Search for the cell housing the specified text and yield its [x, y] center coordinate. 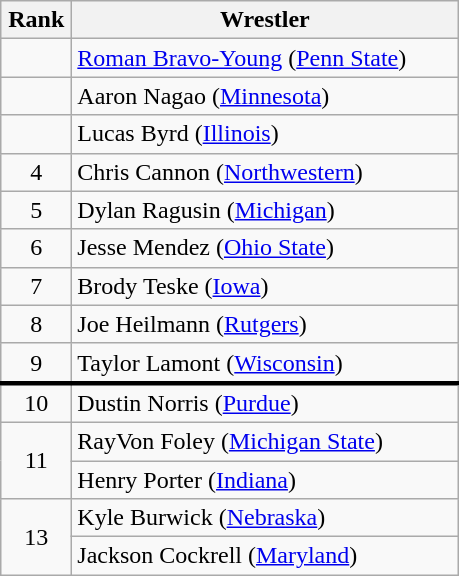
Roman Bravo-Young (Penn State) [265, 58]
Dustin Norris (Purdue) [265, 403]
Brody Teske (Iowa) [265, 286]
10 [36, 403]
6 [36, 248]
4 [36, 172]
Henry Porter (Indiana) [265, 479]
Lucas Byrd (Illinois) [265, 134]
8 [36, 324]
Joe Heilmann (Rutgers) [265, 324]
5 [36, 210]
Aaron Nagao (Minnesota) [265, 96]
7 [36, 286]
9 [36, 363]
Kyle Burwick (Nebraska) [265, 518]
Dylan Ragusin (Michigan) [265, 210]
RayVon Foley (Michigan State) [265, 441]
11 [36, 460]
Jackson Cockrell (Maryland) [265, 556]
Taylor Lamont (Wisconsin) [265, 363]
Chris Cannon (Northwestern) [265, 172]
Jesse Mendez (Ohio State) [265, 248]
13 [36, 537]
Rank [36, 20]
Wrestler [265, 20]
